Identify which cell holds the provided text, then report its [x, y] central coordinate. 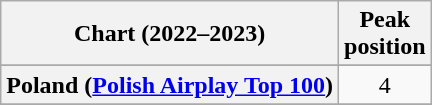
4 [385, 85]
Chart (2022–2023) [170, 34]
Peakposition [385, 34]
Poland (Polish Airplay Top 100) [170, 85]
